Locate the cell with the specified text and output its [x, y] center coordinate. 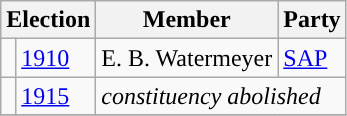
constituency abolished [221, 96]
Election [48, 20]
E. B. Watermeyer [187, 58]
1910 [56, 58]
1915 [56, 96]
Party [312, 20]
SAP [312, 58]
Member [187, 20]
